Extract the [X, Y] coordinate from the center of the cell holding the provided text.  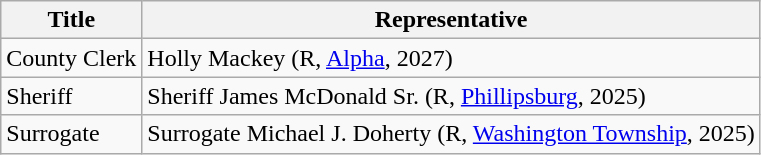
Surrogate Michael J. Doherty (R, Washington Township, 2025) [452, 134]
Holly Mackey (R, Alpha, 2027) [452, 58]
Representative [452, 20]
Sheriff [72, 96]
Title [72, 20]
Surrogate [72, 134]
County Clerk [72, 58]
Sheriff James McDonald Sr. (R, Phillipsburg, 2025) [452, 96]
